Return (x, y) of the center of cell containing provided text 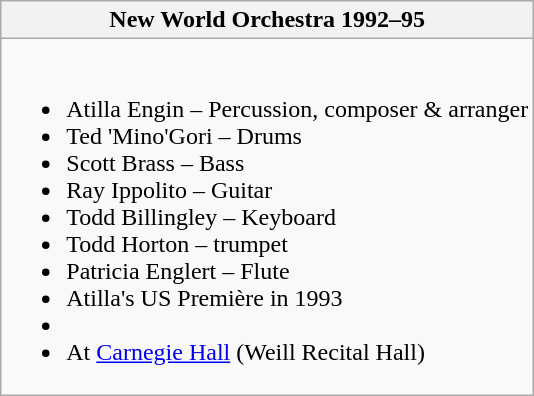
New World Orchestra 1992–95 (268, 20)
